Capture the cell that displays the provided text and extract its [x, y] central coordinate. 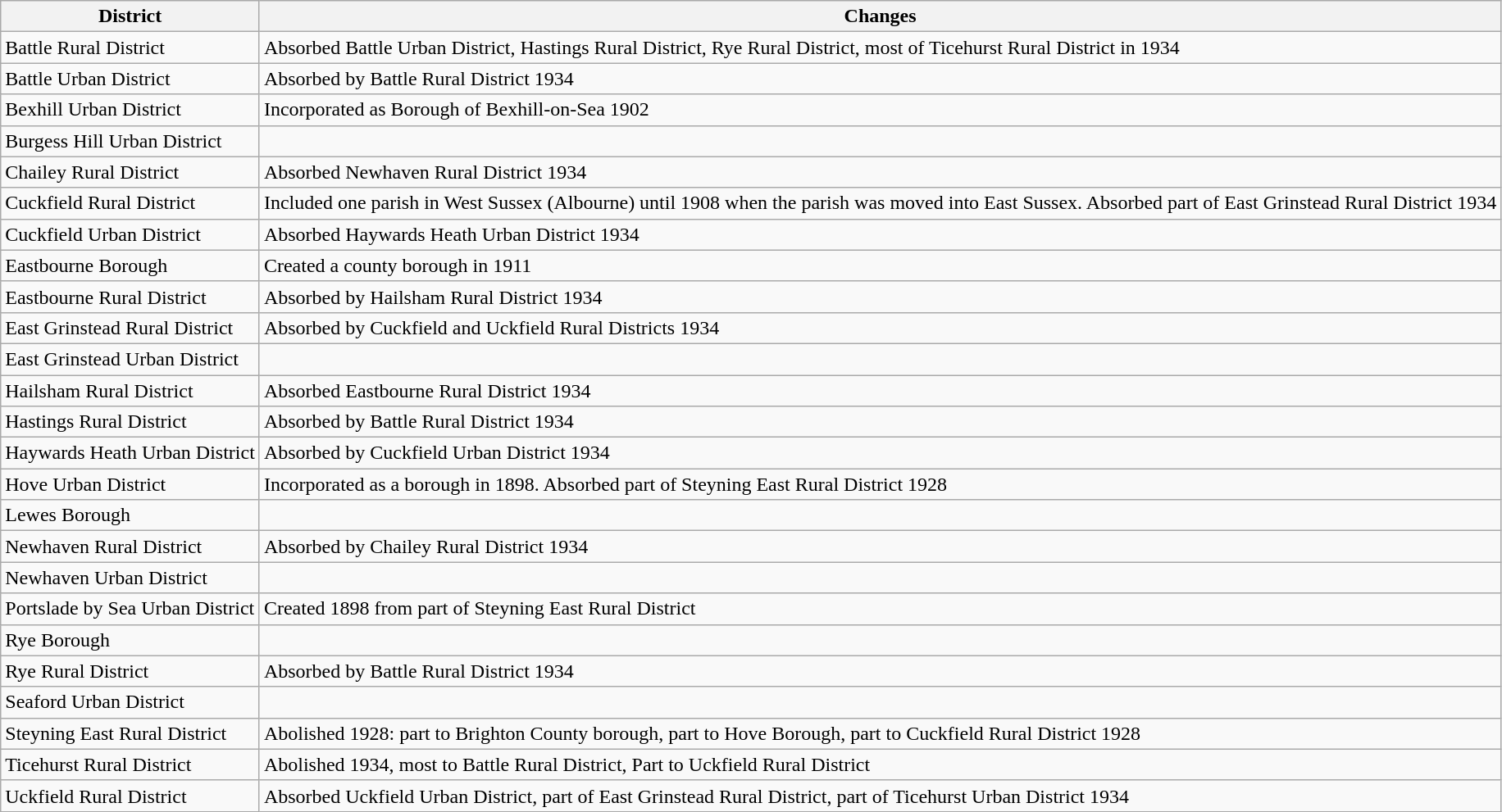
Hove Urban District [130, 484]
Hailsham Rural District [130, 391]
Absorbed Eastbourne Rural District 1934 [880, 391]
Lewes Borough [130, 515]
Steyning East Rural District [130, 733]
Incorporated as a borough in 1898. Absorbed part of Steyning East Rural District 1928 [880, 484]
Chailey Rural District [130, 172]
Bexhill Urban District [130, 110]
Portslade by Sea Urban District [130, 609]
Ticehurst Rural District [130, 764]
East Grinstead Rural District [130, 328]
Rye Rural District [130, 671]
Abolished 1928: part to Brighton County borough, part to Hove Borough, part to Cuckfield Rural District 1928 [880, 733]
Rye Borough [130, 640]
Battle Urban District [130, 79]
Absorbed Battle Urban District, Hastings Rural District, Rye Rural District, most of Ticehurst Rural District in 1934 [880, 48]
Cuckfield Urban District [130, 234]
Seaford Urban District [130, 702]
East Grinstead Urban District [130, 359]
Absorbed by Hailsham Rural District 1934 [880, 297]
District [130, 16]
Absorbed by Cuckfield Urban District 1934 [880, 453]
Eastbourne Rural District [130, 297]
Absorbed Newhaven Rural District 1934 [880, 172]
Hastings Rural District [130, 422]
Cuckfield Rural District [130, 203]
Absorbed by Cuckfield and Uckfield Rural Districts 1934 [880, 328]
Absorbed Haywards Heath Urban District 1934 [880, 234]
Uckfield Rural District [130, 796]
Created 1898 from part of Steyning East Rural District [880, 609]
Incorporated as Borough of Bexhill-on-Sea 1902 [880, 110]
Newhaven Rural District [130, 547]
Eastbourne Borough [130, 265]
Burgess Hill Urban District [130, 141]
Absorbed Uckfield Urban District, part of East Grinstead Rural District, part of Ticehurst Urban District 1934 [880, 796]
Newhaven Urban District [130, 578]
Changes [880, 16]
Absorbed by Chailey Rural District 1934 [880, 547]
Created a county borough in 1911 [880, 265]
Haywards Heath Urban District [130, 453]
Battle Rural District [130, 48]
Abolished 1934, most to Battle Rural District, Part to Uckfield Rural District [880, 764]
